Determine the [x, y] coordinate at the center of the cell enclosing the given text.  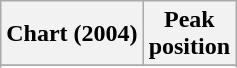
Peakposition [189, 34]
Chart (2004) [72, 34]
